Output the [x, y] coordinate of the center of the cell containing the given text.  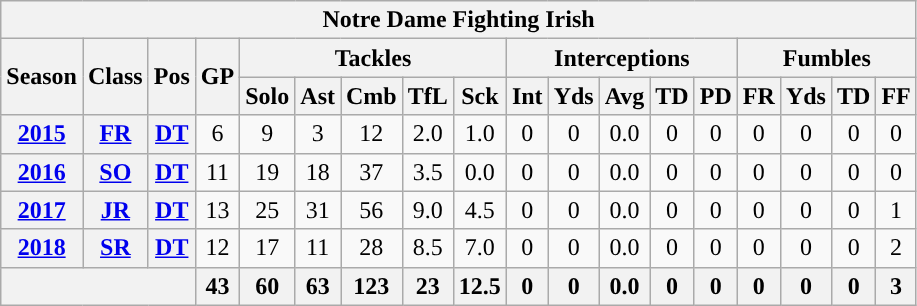
123 [371, 286]
TfL [428, 96]
Solo [268, 96]
Cmb [371, 96]
Season [42, 77]
Int [527, 96]
13 [217, 210]
Notre Dame Fighting Irish [458, 20]
2018 [42, 248]
Tackles [374, 58]
3.5 [428, 172]
6 [217, 134]
Pos [172, 77]
SO [115, 172]
8.5 [428, 248]
PD [716, 96]
63 [318, 286]
56 [371, 210]
28 [371, 248]
2.0 [428, 134]
18 [318, 172]
Avg [624, 96]
7.0 [480, 248]
9.0 [428, 210]
2016 [42, 172]
FF [896, 96]
SR [115, 248]
1.0 [480, 134]
JR [115, 210]
12.5 [480, 286]
GP [217, 77]
Sck [480, 96]
19 [268, 172]
4.5 [480, 210]
1 [896, 210]
17 [268, 248]
2017 [42, 210]
23 [428, 286]
37 [371, 172]
31 [318, 210]
Fumbles [826, 58]
2 [896, 248]
60 [268, 286]
2015 [42, 134]
25 [268, 210]
Interceptions [622, 58]
Ast [318, 96]
43 [217, 286]
9 [268, 134]
Class [115, 77]
